Extract the (X, Y) coordinate from the center of the cell holding the provided text.  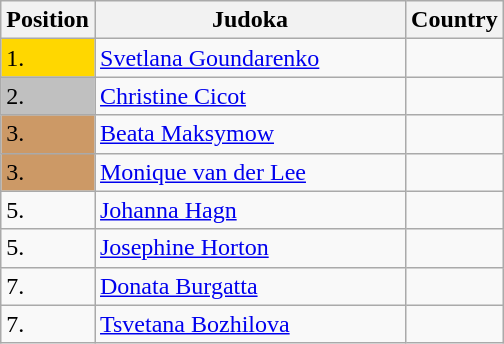
Donata Burgatta (250, 286)
1. (48, 58)
Judoka (250, 20)
Beata Maksymow (250, 134)
Josephine Horton (250, 248)
Christine Cicot (250, 96)
Johanna Hagn (250, 210)
Position (48, 20)
Svetlana Goundarenko (250, 58)
2. (48, 96)
Monique van der Lee (250, 172)
Country (455, 20)
Tsvetana Bozhilova (250, 324)
